For the text-containing cell, return its midpoint in [X, Y] coordinate format. 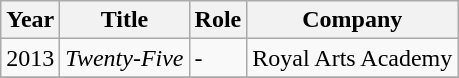
Title [124, 20]
Company [352, 20]
Year [30, 20]
2013 [30, 58]
Twenty-Five [124, 58]
- [218, 58]
Royal Arts Academy [352, 58]
Role [218, 20]
